Determine the [x, y] coordinate at the center of the cell enclosing the given text.  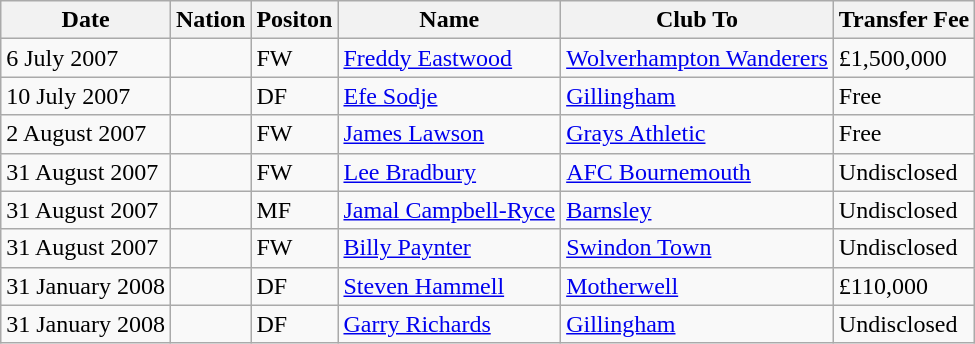
Date [86, 20]
Transfer Fee [904, 20]
Swindon Town [698, 248]
Freddy Eastwood [450, 58]
Barnsley [698, 210]
Motherwell [698, 286]
£110,000 [904, 286]
2 August 2007 [86, 134]
Club To [698, 20]
£1,500,000 [904, 58]
Grays Athletic [698, 134]
Garry Richards [450, 324]
10 July 2007 [86, 96]
Wolverhampton Wanderers [698, 58]
Lee Bradbury [450, 172]
MF [294, 210]
6 July 2007 [86, 58]
Positon [294, 20]
Name [450, 20]
James Lawson [450, 134]
Steven Hammell [450, 286]
Billy Paynter [450, 248]
Nation [210, 20]
AFC Bournemouth [698, 172]
Efe Sodje [450, 96]
Jamal Campbell-Ryce [450, 210]
